Locate the cell with the specified text and output its [x, y] center coordinate. 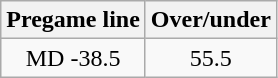
Pregame line [74, 20]
Over/under [210, 20]
MD -38.5 [74, 58]
55.5 [210, 58]
